Find where the given text appears and provide that cell's center as [X, Y] coordinate. 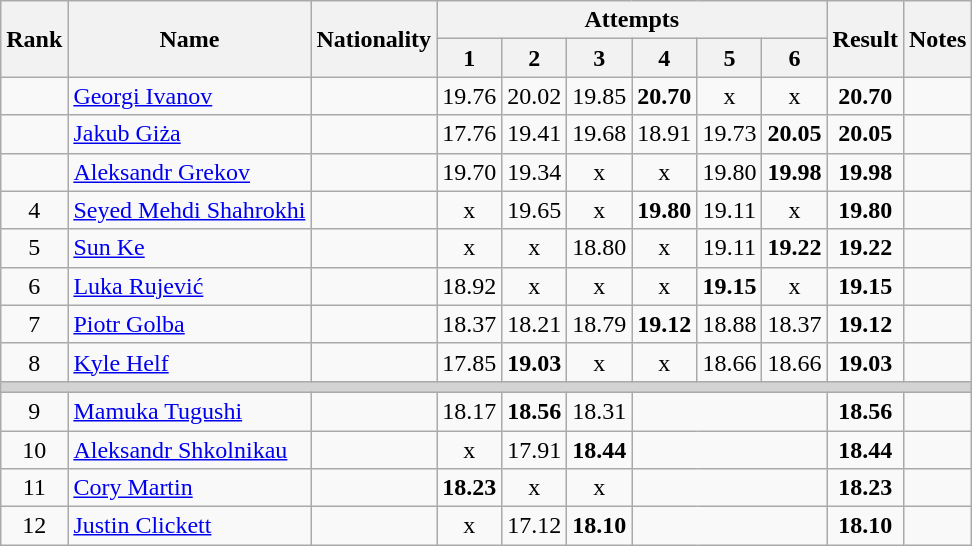
7 [34, 324]
19.85 [600, 96]
Name [190, 39]
Notes [937, 39]
17.76 [470, 134]
Kyle Helf [190, 362]
17.85 [470, 362]
18.92 [470, 286]
Nationality [374, 39]
1 [470, 58]
18.91 [664, 134]
12 [34, 526]
Aleksandr Shkolnikau [190, 449]
18.88 [730, 324]
17.12 [534, 526]
Rank [34, 39]
Mamuka Tugushi [190, 411]
3 [600, 58]
Seyed Mehdi Shahrokhi [190, 210]
18.17 [470, 411]
Cory Martin [190, 488]
19.73 [730, 134]
19.76 [470, 96]
19.41 [534, 134]
9 [34, 411]
Piotr Golba [190, 324]
8 [34, 362]
Result [865, 39]
20.02 [534, 96]
18.80 [600, 248]
Jakub Giża [190, 134]
18.79 [600, 324]
Justin Clickett [190, 526]
19.70 [470, 172]
2 [534, 58]
Attempts [632, 20]
19.68 [600, 134]
Luka Rujević [190, 286]
Georgi Ivanov [190, 96]
10 [34, 449]
19.34 [534, 172]
Aleksandr Grekov [190, 172]
17.91 [534, 449]
18.31 [600, 411]
18.21 [534, 324]
Sun Ke [190, 248]
19.65 [534, 210]
11 [34, 488]
